Find where the given text appears and provide that cell's center as (X, Y) coordinate. 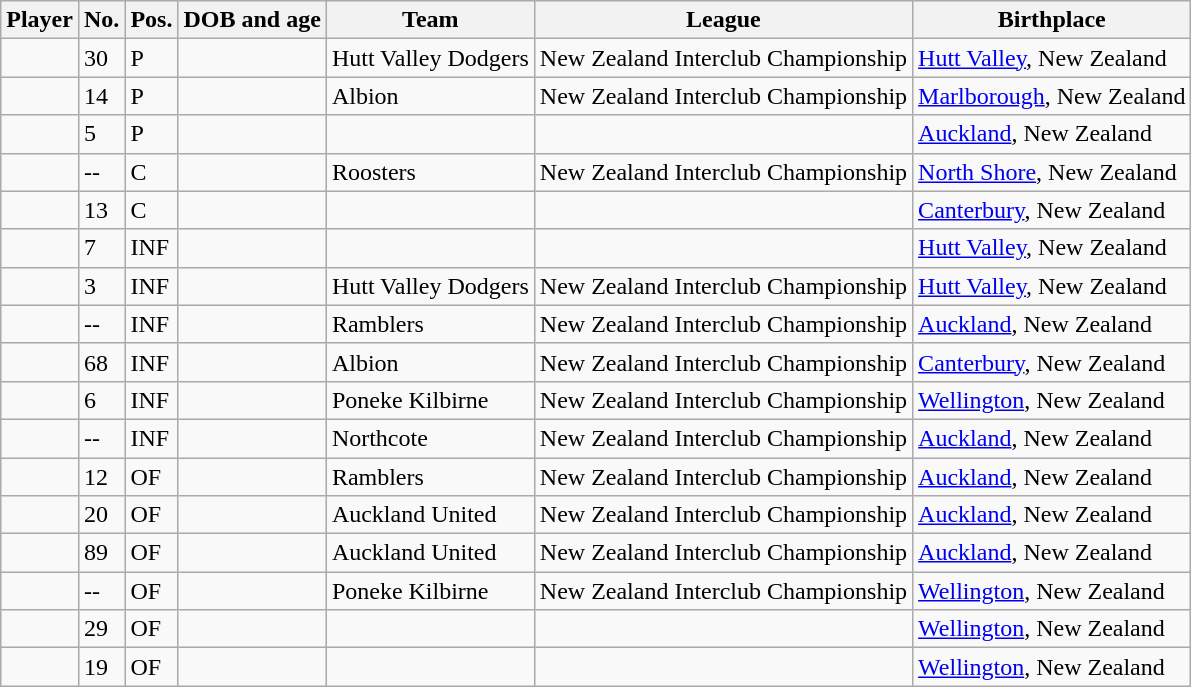
7 (101, 248)
Marlborough, New Zealand (1052, 96)
30 (101, 58)
19 (101, 667)
Northcote (430, 438)
5 (101, 134)
89 (101, 553)
DOB and age (252, 20)
14 (101, 96)
Team (430, 20)
Player (40, 20)
Pos. (152, 20)
20 (101, 515)
13 (101, 210)
29 (101, 629)
North Shore, New Zealand (1052, 172)
3 (101, 286)
Roosters (430, 172)
6 (101, 400)
Birthplace (1052, 20)
68 (101, 362)
12 (101, 477)
League (723, 20)
No. (101, 20)
